Detect which cell encompasses the target text, then output its [x, y] center coordinate. 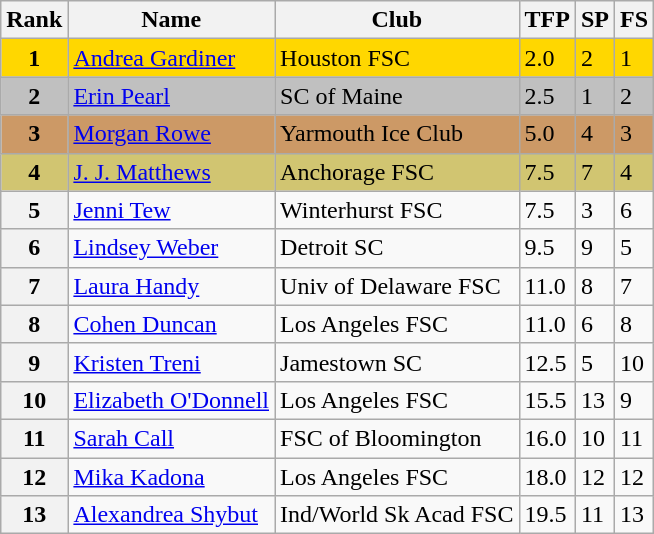
12.5 [547, 362]
J. J. Matthews [172, 172]
2.5 [547, 96]
Univ of Delaware FSC [397, 286]
Cohen Duncan [172, 324]
Alexandrea Shybut [172, 515]
Lindsey Weber [172, 248]
Club [397, 20]
2.0 [547, 58]
Elizabeth O'Donnell [172, 400]
FSC of Bloomington [397, 438]
Jamestown SC [397, 362]
Mika Kadona [172, 477]
Jenni Tew [172, 210]
9.5 [547, 248]
Sarah Call [172, 438]
TFP [547, 20]
Morgan Rowe [172, 134]
Rank [34, 20]
SP [594, 20]
18.0 [547, 477]
FS [634, 20]
SC of Maine [397, 96]
Laura Handy [172, 286]
Name [172, 20]
Detroit SC [397, 248]
Ind/World Sk Acad FSC [397, 515]
5.0 [547, 134]
Andrea Gardiner [172, 58]
16.0 [547, 438]
Winterhurst FSC [397, 210]
Erin Pearl [172, 96]
15.5 [547, 400]
Anchorage FSC [397, 172]
Houston FSC [397, 58]
19.5 [547, 515]
Yarmouth Ice Club [397, 134]
Kristen Treni [172, 362]
